Detect which cell encompasses the target text, then output its (X, Y) center coordinate. 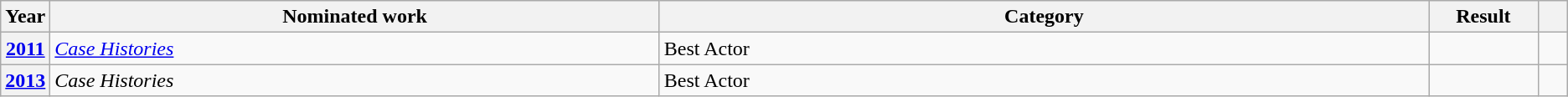
Result (1484, 17)
Nominated work (355, 17)
Category (1044, 17)
Year (25, 17)
2013 (25, 80)
2011 (25, 48)
